Identify which cell holds the provided text, then report its (x, y) central coordinate. 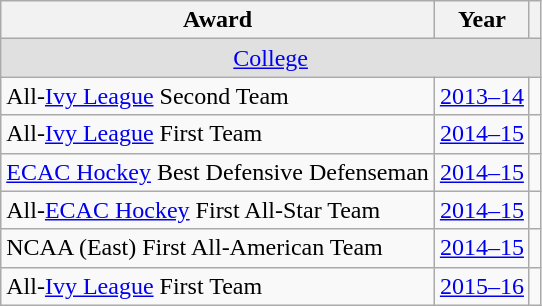
All-ECAC Hockey First All-Star Team (218, 210)
NCAA (East) First All-American Team (218, 248)
ECAC Hockey Best Defensive Defenseman (218, 172)
2013–14 (482, 96)
Award (218, 20)
College (271, 58)
2015–16 (482, 286)
Year (482, 20)
All-Ivy League Second Team (218, 96)
